Scan for the cell matching the given text and deliver its [X, Y] coordinate at center. 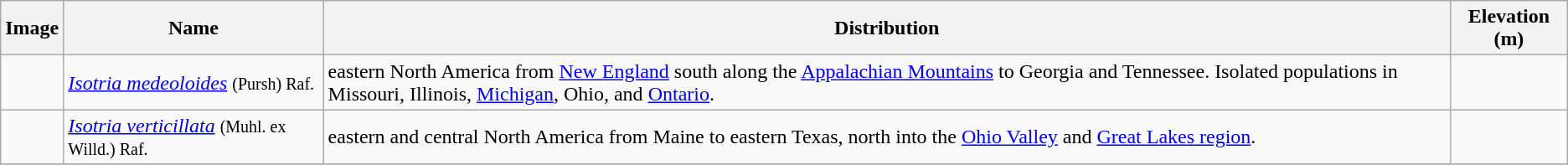
Distribution [886, 28]
eastern and central North America from Maine to eastern Texas, north into the Ohio Valley and Great Lakes region. [886, 137]
Isotria verticillata (Muhl. ex Willd.) Raf. [193, 137]
Name [193, 28]
Image [32, 28]
Isotria medeoloides (Pursh) Raf. [193, 82]
Elevation (m) [1509, 28]
